Determine the (x, y) coordinate at the center of the cell enclosing the given text.  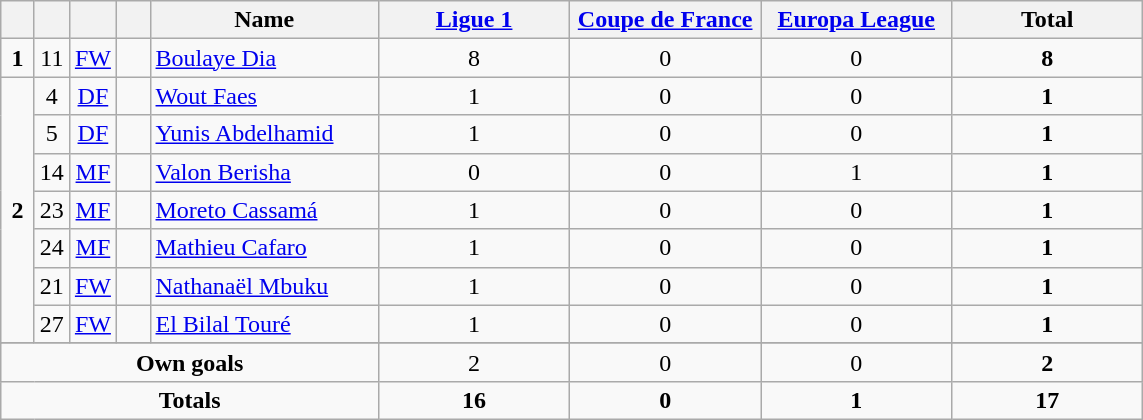
El Bilal Touré (264, 324)
Europa League (856, 20)
Valon Berisha (264, 172)
Nathanaël Mbuku (264, 286)
17 (1048, 400)
4 (52, 96)
Total (1048, 20)
16 (474, 400)
Wout Faes (264, 96)
27 (52, 324)
Totals (190, 400)
11 (52, 58)
Mathieu Cafaro (264, 248)
23 (52, 210)
Name (264, 20)
Boulaye Dia (264, 58)
Yunis Abdelhamid (264, 134)
Ligue 1 (474, 20)
21 (52, 286)
Moreto Cassamá (264, 210)
Coupe de France (666, 20)
24 (52, 248)
14 (52, 172)
5 (52, 134)
Own goals (190, 362)
